Pinpoint the cell where the given text exists, returning its [x, y] midpoint coordinate. 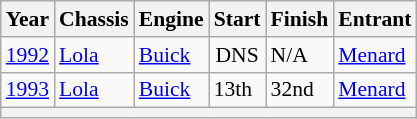
Engine [172, 19]
Year [28, 19]
Finish [300, 19]
Entrant [374, 19]
DNS [238, 55]
32nd [300, 90]
N/A [300, 55]
1993 [28, 90]
1992 [28, 55]
13th [238, 90]
Start [238, 19]
Chassis [94, 19]
